Scan for the cell matching the given text and deliver its (X, Y) coordinate at center. 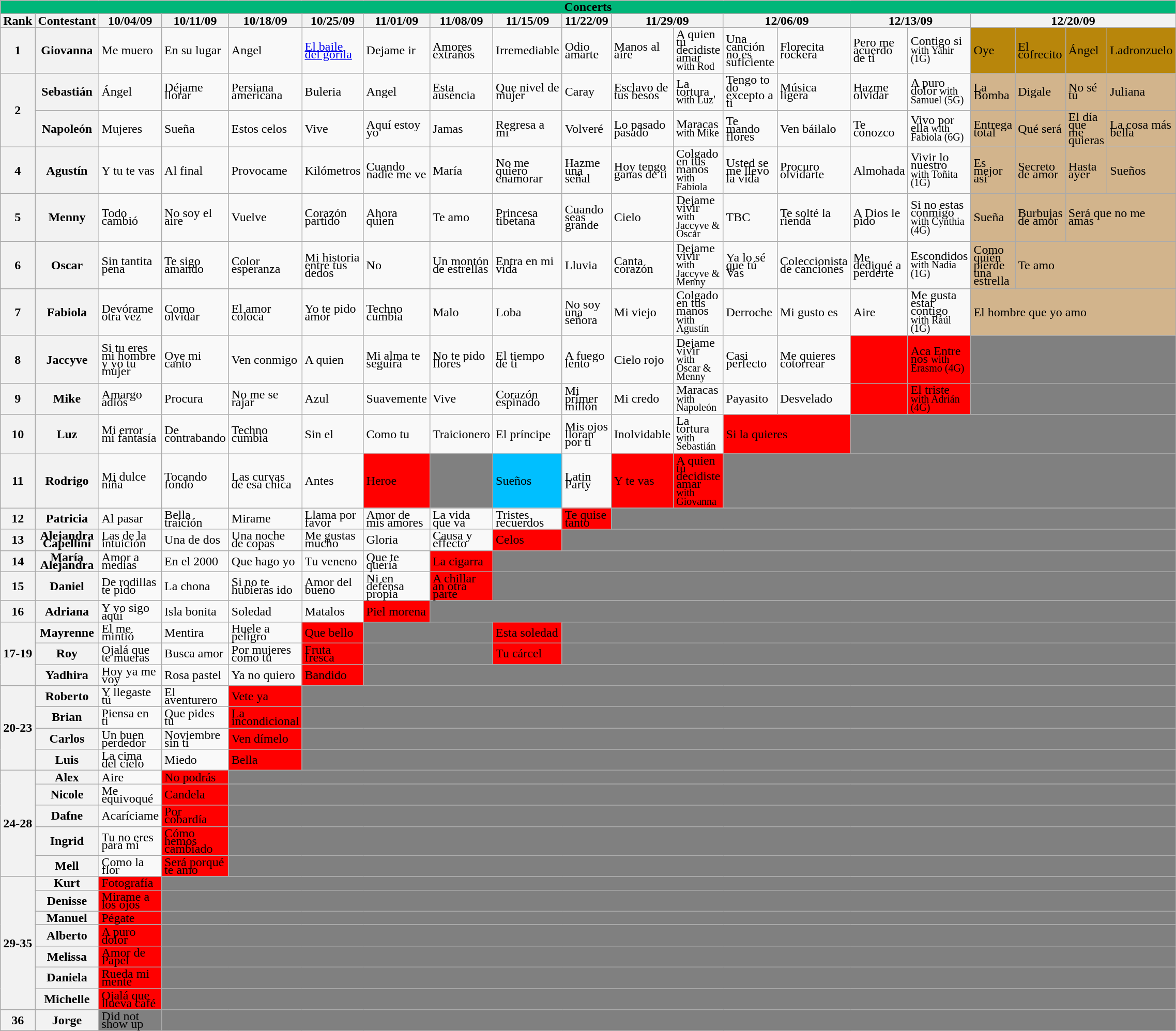
Corazón partido (333, 218)
Juliana (1141, 92)
Música ligera (814, 92)
Caray (586, 92)
Te conozco (879, 128)
Es mejor asi (993, 171)
El príncipe (528, 434)
Tristes recuerdos (528, 519)
Yo te pido amor (333, 312)
No me se rajar (265, 399)
Irremediable (528, 51)
12/06/09 (787, 21)
Ladronzuelo (1141, 51)
Rank (18, 21)
Giovanna (67, 51)
Canta corazón (642, 265)
Derroche (750, 312)
Las curvas de esa chica (265, 481)
El me mintió (130, 633)
La vida que va (461, 519)
Mayrenne (67, 633)
Jaccyve (67, 359)
Una canción no es suficiente (750, 51)
Amor del bueno (333, 586)
Luz (67, 434)
María Alejandra (67, 561)
Manos al aire (642, 51)
Mi alma te seguirá (396, 359)
La cigarra (461, 561)
11/22/09 (586, 21)
Hazme una señal (586, 171)
Huele a peligro (265, 633)
Concerts (588, 7)
Esclavo de tus besos (642, 92)
A quien (333, 359)
Candela (195, 795)
Las de la intuición (130, 540)
El amor coloca (265, 312)
Hazme olvidar (879, 92)
No soy el aire (195, 218)
Odio amarte (586, 51)
Daniel (67, 586)
Vivo por ella with Fabiola (6G) (939, 128)
A chillar an otra parte (461, 586)
Mi viejo (642, 312)
36 (18, 1020)
No (396, 265)
Denisse (67, 900)
Manuel (67, 918)
Coleccionista de canciones (814, 265)
Fabiola (67, 312)
Esta soledad (528, 633)
Princesa tibetana (528, 218)
Mi gusto es (814, 312)
Alejandra Capellini (67, 540)
11/01/09 (396, 21)
20-23 (18, 728)
Maracas with Napoleón (698, 399)
Todo cambió (130, 218)
A quien tú decidiste amar with Rod (698, 51)
Cuando nadie me ve (396, 171)
Mirame (265, 519)
Luis (67, 760)
Mi error mi fantasía (130, 434)
Mi dulce niña (130, 481)
Isla bonita (195, 611)
Esta ausencia (461, 92)
2 (18, 110)
Cielo rojo (642, 359)
A puro dolor (130, 935)
TBC (750, 218)
16 (18, 611)
Acaríciame (130, 815)
11/29/09 (667, 21)
5 (18, 218)
María (461, 171)
Ahora quien (396, 218)
Dejame vivir with Oscar & Menny (698, 359)
Ven conmigo (265, 359)
Kilómetros (333, 171)
Ingrid (67, 841)
10/04/09 (130, 21)
De contrabando (195, 434)
11 (18, 481)
Que hago yo (265, 561)
Será porqué te amo (195, 866)
Devórame otra vez (130, 312)
Me muero (130, 51)
Hasta ayer (1086, 171)
Roberto (67, 697)
La Bomba (993, 92)
Alex (67, 777)
Alberto (67, 935)
Almohada (879, 171)
Napoleón (67, 128)
Daniela (67, 978)
El hombre que yo amo (1073, 312)
El tiempo de ti (528, 359)
Azul (333, 399)
Suavemente (396, 399)
Ven dímelo (265, 739)
10 (18, 434)
Fruta fresca (333, 653)
Malo (461, 312)
Lluvia (586, 265)
Adriana (67, 611)
Aquí estoy yo (396, 128)
Estos celos (265, 128)
Kurt (67, 883)
Contestant (67, 21)
Michelle (67, 998)
A Dios le pido (879, 218)
Corazón espinado (528, 399)
Dejame ir (396, 51)
Mi credo (642, 399)
14 (18, 561)
Florecita rockera (814, 51)
Procura (195, 399)
8 (18, 359)
Ni en defensa propia (396, 586)
Entrega total (993, 128)
Si la quieres (787, 434)
13 (18, 540)
Cielo (642, 218)
Por cobardía (195, 815)
Me gusta estar contigo with Raúl (1G) (939, 312)
Ojalá que te mueras (130, 653)
Mirame a los ojos (130, 900)
Dejame vivir with Jaccyve & Oscar (698, 218)
Como la flor (130, 866)
Maracas with Mike (698, 128)
La cosa más bella (1141, 128)
Te sigo amando (195, 265)
Rosa pastel (195, 675)
Y te vas (642, 481)
Un montón de estrellas (461, 265)
1 (18, 51)
Al final (195, 171)
Bandido (333, 675)
La chona (195, 586)
Mi primer millón (586, 399)
Te mando flores (750, 128)
Colgado en tus manos with Fabiola (698, 171)
10/11/09 (195, 21)
Tocando fondo (195, 481)
Si no te hubieras ido (265, 586)
Rodrigo (67, 481)
Si tu eres mi hombre y yo tu mujer (130, 359)
Amor a medias (130, 561)
Usted se me llevo la vida (750, 171)
Piensa en ti (130, 717)
Amores extraños (461, 51)
El cofrecito (1041, 51)
La tortura with Sebastián (698, 434)
No me quiero enamorar (528, 171)
Tu cárcel (528, 653)
17-19 (18, 653)
Si no estas conmigo with Cynthia (4G) (939, 218)
Me equivoqué (130, 795)
A puro dolor with Samuel (5G) (939, 92)
Que pides tu (195, 717)
Dafne (67, 815)
La tortura with Luz' (698, 92)
Persiana americana (265, 92)
24-28 (18, 824)
Como tu (396, 434)
Rueda mi mente (130, 978)
9 (18, 399)
Mis ojos lloran por ti (586, 434)
En su lugar (195, 51)
Traicionero (461, 434)
6 (18, 265)
Ojalá que llueva café (130, 998)
Roy (67, 653)
Volveré (586, 128)
Mi historia entre tus dedos (333, 265)
Amor de Papel (130, 956)
Menny (67, 218)
Aca Entre nos with Erasmo (4G) (939, 359)
10/18/09 (265, 21)
El triste with Adrián (4G) (939, 399)
29-35 (18, 943)
Entra en mi vida (528, 265)
Heroe (396, 481)
Hoy ya me voy (130, 675)
Pero me acuerdo de ti (879, 51)
15 (18, 586)
12 (18, 519)
Secreto de amor (1041, 171)
Qué será (1041, 128)
Sin tantita pena (130, 265)
Soledad (265, 611)
En el 2000 (195, 561)
Cuando seas grande (586, 218)
Busca amor (195, 653)
Inolvidable (642, 434)
Carlos (67, 739)
Y tu te vas (130, 171)
Bella traición (195, 519)
Sin el (333, 434)
Un buen perdedor (130, 739)
Latin Party (586, 481)
El baile del gorila (333, 51)
Oye (993, 51)
Ya no quiero (265, 675)
7 (18, 312)
Loba (528, 312)
Vuelve (265, 218)
Llama por favor (333, 519)
Te solté la rienda (814, 218)
A quien tú decidiste amar with Giovanna (698, 481)
Yadhira (67, 675)
El día que me quieras (1086, 128)
Desvelado (814, 399)
Colgado en tus manos with Agustín (698, 312)
Me quieres cotorrear (814, 359)
Contigo si with Yahir (1G) (939, 51)
Noviembre sin ti (195, 739)
La incondicional (265, 717)
Amargo adiós (130, 399)
Y llegaste tú (130, 697)
No soy una señora (586, 312)
Patricia (67, 519)
Fotografía (130, 883)
Jorge (67, 1020)
A fuego lento (586, 359)
Como olvidar (195, 312)
Me gustas mucho (333, 540)
Piel morena (396, 611)
Lo pasado pasado (642, 128)
12/20/09 (1073, 21)
Mentira (195, 633)
Causa y effecto (461, 540)
Será que no me amas (1121, 218)
Did not show up (130, 1020)
Como quién pierde una estrella (993, 265)
Mujeres (130, 128)
La cima del cielo (130, 760)
4 (18, 171)
Brian (67, 717)
Que nivel de mujer (528, 92)
Dejame vivir with Jaccyve & Menny (698, 265)
Tengo to do excepto a ti (750, 92)
Nicole (67, 795)
Gloria (396, 540)
Mell (67, 866)
Color esperanza (265, 265)
Vete ya (265, 697)
Tu veneno (333, 561)
No te pido flores (461, 359)
Burbujas de amor (1041, 218)
Celos (528, 540)
Payasito (750, 399)
Ya lo sé que tú Vas (750, 265)
Vivir lo nuestro with Toñita (1G) (939, 171)
Amor de mis amores (396, 519)
Jamas (461, 128)
Melissa (67, 956)
Al pasar (130, 519)
El aventurero (195, 697)
Digale (1041, 92)
Regresa a mí (528, 128)
Ven báilalo (814, 128)
Déjame llorar (195, 92)
Miedo (195, 760)
Matalos (333, 611)
Mike (67, 399)
Oscar (67, 265)
11/15/09 (528, 21)
Te quise tanto (586, 519)
Cómo hemos cambiado (195, 841)
Sebastián (67, 92)
Una de dos (195, 540)
Bella (265, 760)
No sé tú (1086, 92)
Agustín (67, 171)
Provocame (265, 171)
No podrás (195, 777)
Y yo sigo aquí (130, 611)
Que te quería (396, 561)
Hoy tengo ganas de ti (642, 171)
Casi perfecto (750, 359)
Pégate (130, 918)
Que bello (333, 633)
Escondidos with Nadia (1G) (939, 265)
11/08/09 (461, 21)
Antes (333, 481)
10/25/09 (333, 21)
Procuro olvidarte (814, 171)
Tu no eres para mí (130, 841)
12/13/09 (911, 21)
De rodillas te pido (130, 586)
Una noche de copas (265, 540)
Oye mi canto (195, 359)
Buleria (333, 92)
Me dediqué a perderte (879, 265)
Por mujeres como tú (265, 653)
